Scan for the cell matching the given text and deliver its (X, Y) coordinate at center. 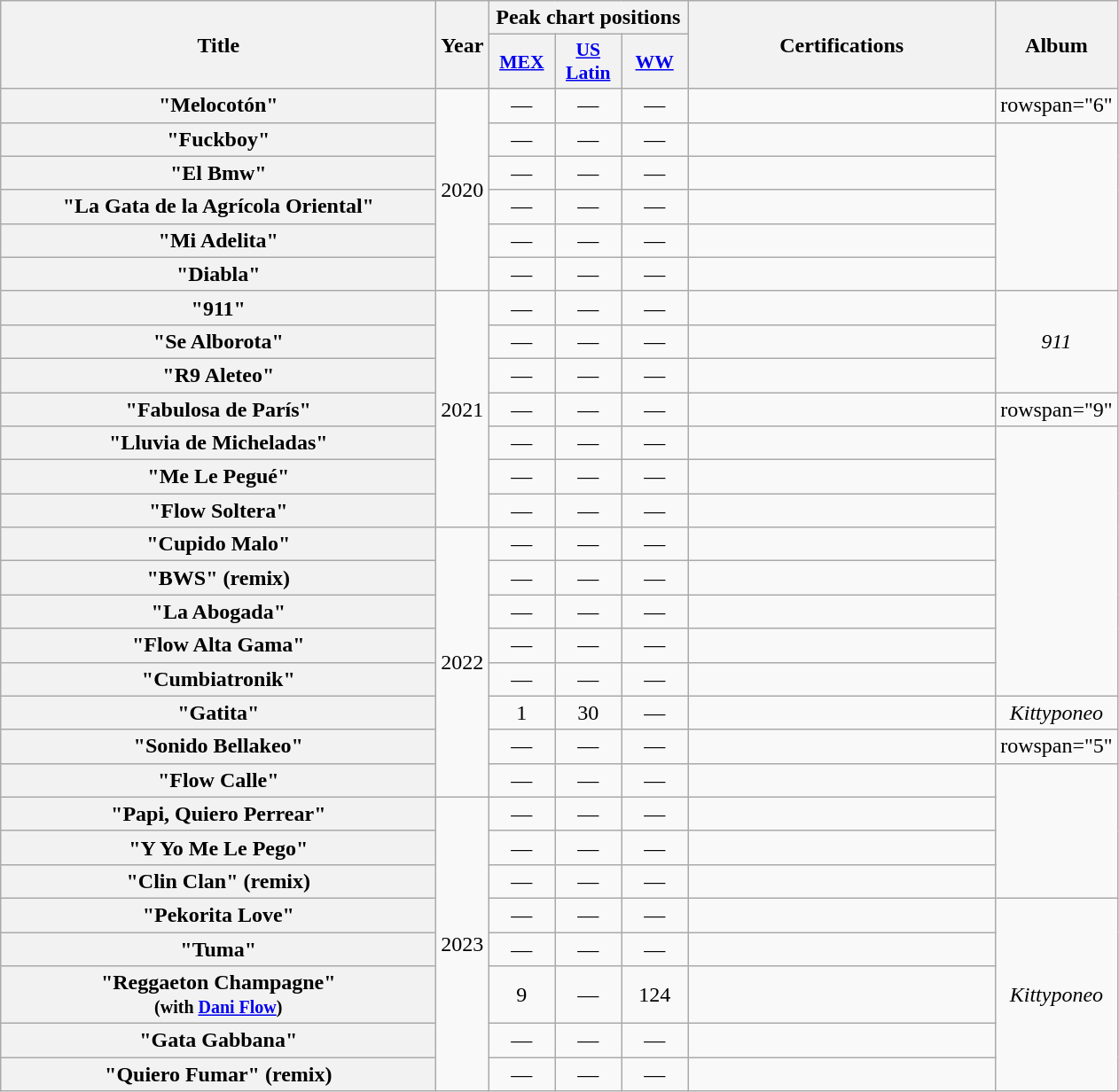
"Flow Soltera" (218, 511)
"Melocotón" (218, 105)
9 (521, 994)
"Cumbiatronik" (218, 679)
"BWS" (remix) (218, 578)
rowspan="5" (1057, 746)
30 (589, 713)
"911" (218, 308)
"Gatita" (218, 713)
2020 (463, 190)
"Papi, Quiero Perrear" (218, 814)
rowspan="6" (1057, 105)
Album (1057, 44)
"Reggaeton Champagne"(with Dani Flow) (218, 994)
2022 (463, 662)
"Cupido Malo" (218, 544)
"Fuckboy" (218, 139)
"La Abogada" (218, 612)
"Pekorita Love" (218, 915)
MEX (521, 62)
Peak chart positions (589, 18)
"Flow Alta Gama" (218, 645)
USLatin (589, 62)
"Mi Adelita" (218, 240)
"Lluvia de Micheladas" (218, 443)
1 (521, 713)
"El Bmw" (218, 173)
"La Gata de la Agrícola Oriental" (218, 207)
Year (463, 44)
"Clin Clan" (remix) (218, 881)
WW (654, 62)
Title (218, 44)
2023 (463, 944)
"Tuma" (218, 949)
911 (1057, 341)
"Gata Gabbana" (218, 1041)
"R9 Aleteo" (218, 375)
2021 (463, 409)
"Sonido Bellakeo" (218, 746)
"Y Yo Me Le Pego" (218, 847)
"Flow Calle" (218, 780)
"Me Le Pegué" (218, 477)
"Fabulosa de París" (218, 409)
"Diabla" (218, 274)
124 (654, 994)
"Se Alborota" (218, 341)
rowspan="9" (1057, 409)
"Quiero Fumar" (remix) (218, 1074)
Certifications (842, 44)
